Return the (X, Y) coordinate for the center point of the cell that contains the specified text.  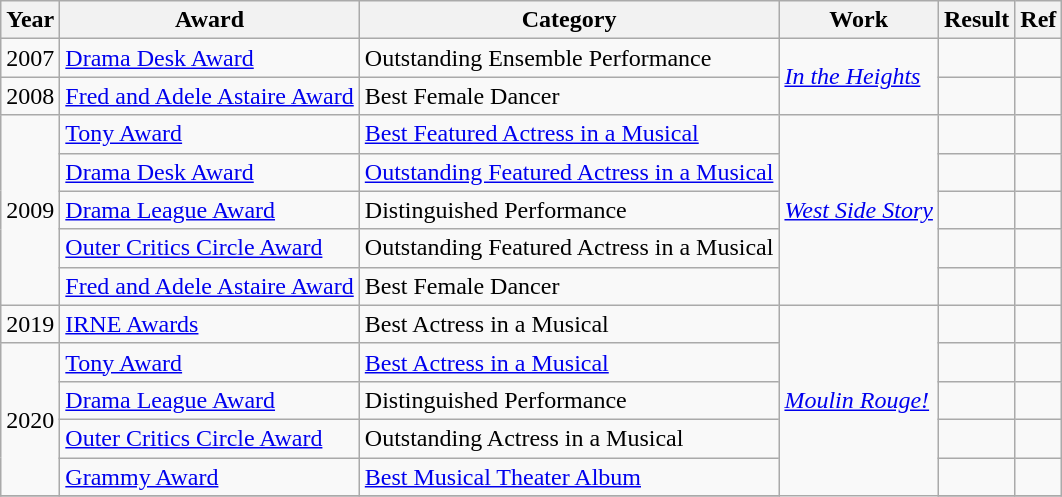
Moulin Rouge! (858, 400)
Best Featured Actress in a Musical (569, 134)
Grammy Award (210, 477)
Category (569, 20)
In the Heights (858, 77)
IRNE Awards (210, 324)
2009 (30, 210)
Year (30, 20)
Best Musical Theater Album (569, 477)
2007 (30, 58)
Work (858, 20)
Outstanding Actress in a Musical (569, 438)
Result (976, 20)
2020 (30, 419)
Award (210, 20)
Outstanding Ensemble Performance (569, 58)
2008 (30, 96)
2019 (30, 324)
West Side Story (858, 210)
Ref (1038, 20)
